Search for the cell housing the specified text and yield its (X, Y) center coordinate. 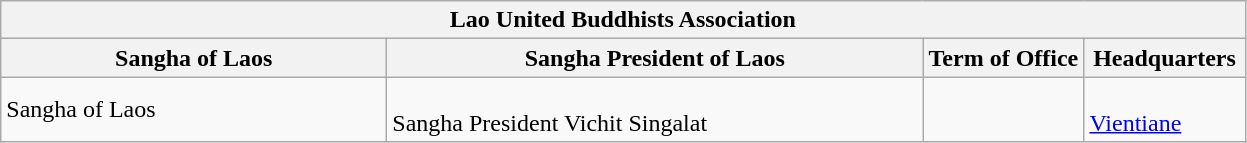
Sangha President of Laos (655, 58)
Sangha President Vichit Singalat (655, 110)
Lao United Buddhists Association (623, 20)
Vientiane (1164, 110)
Term of Office (1004, 58)
Headquarters (1164, 58)
